Identify which cell holds the provided text, then report its (x, y) central coordinate. 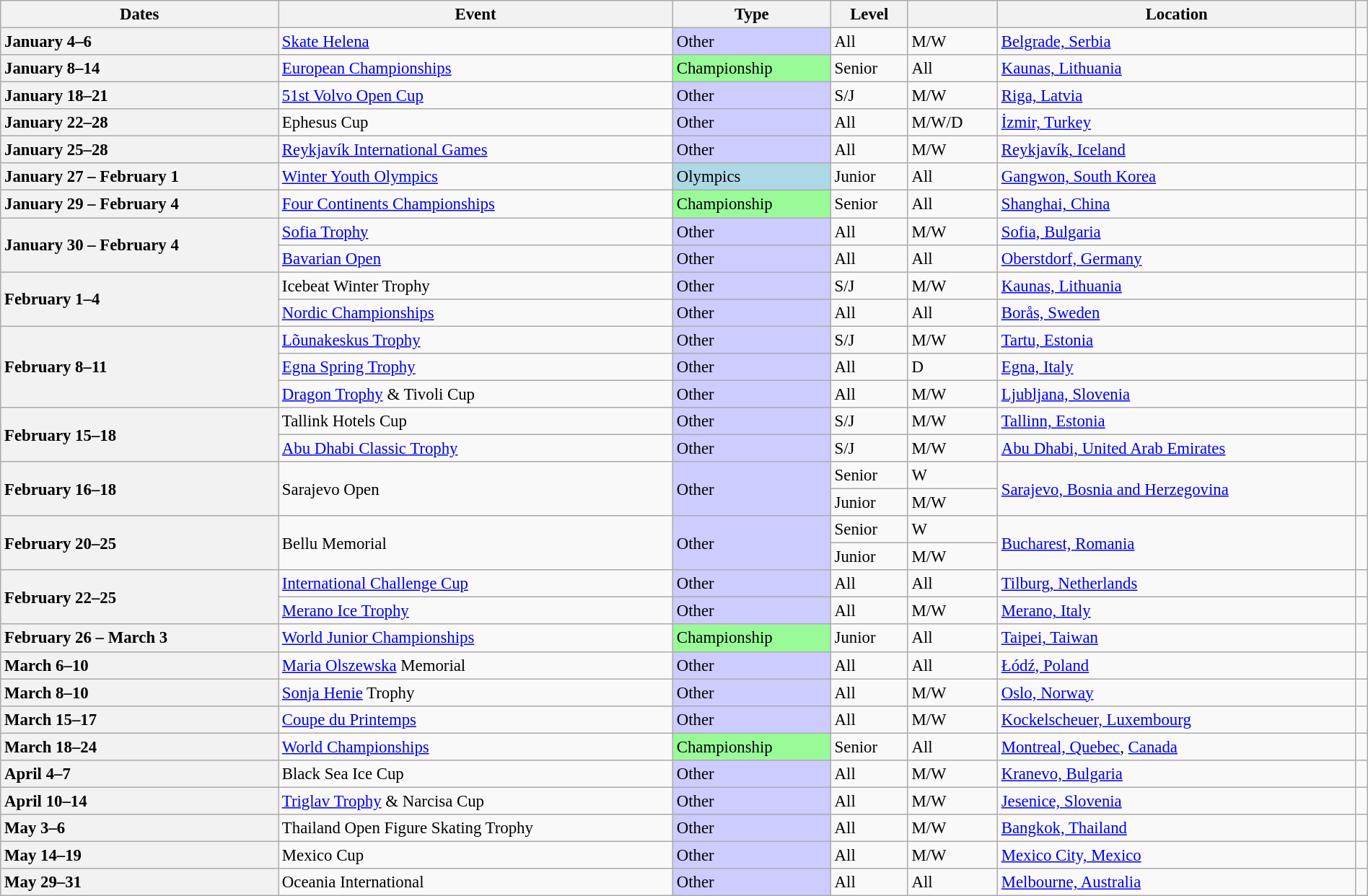
Triglav Trophy & Narcisa Cup (476, 801)
Melbourne, Australia (1176, 882)
February 20–25 (140, 543)
Bellu Memorial (476, 543)
January 30 – February 4 (140, 245)
World Championships (476, 747)
Four Continents Championships (476, 204)
March 15–17 (140, 719)
Location (1176, 14)
April 4–7 (140, 774)
Abu Dhabi, United Arab Emirates (1176, 448)
International Challenge Cup (476, 584)
Icebeat Winter Trophy (476, 286)
Bavarian Open (476, 258)
Level (869, 14)
Reykjavík, Iceland (1176, 150)
Oberstdorf, Germany (1176, 258)
January 25–28 (140, 150)
Thailand Open Figure Skating Trophy (476, 828)
Tallinn, Estonia (1176, 421)
May 29–31 (140, 882)
February 1–4 (140, 299)
January 22–28 (140, 123)
Łódź, Poland (1176, 665)
Coupe du Printemps (476, 719)
Sonja Henie Trophy (476, 693)
Gangwon, South Korea (1176, 177)
Bangkok, Thailand (1176, 828)
Sofia Trophy (476, 232)
Dragon Trophy & Tivoli Cup (476, 394)
Event (476, 14)
Mexico Cup (476, 855)
March 6–10 (140, 665)
D (952, 367)
January 4–6 (140, 42)
Jesenice, Slovenia (1176, 801)
Type (752, 14)
Sofia, Bulgaria (1176, 232)
Dates (140, 14)
Ljubljana, Slovenia (1176, 394)
February 16–18 (140, 489)
Abu Dhabi Classic Trophy (476, 448)
Bucharest, Romania (1176, 543)
April 10–14 (140, 801)
January 29 – February 4 (140, 204)
Egna Spring Trophy (476, 367)
May 3–6 (140, 828)
Kockelscheuer, Luxembourg (1176, 719)
May 14–19 (140, 855)
M/W/D (952, 123)
İzmir, Turkey (1176, 123)
Winter Youth Olympics (476, 177)
Ephesus Cup (476, 123)
Kranevo, Bulgaria (1176, 774)
March 8–10 (140, 693)
Merano, Italy (1176, 611)
Lõunakeskus Trophy (476, 340)
February 8–11 (140, 366)
February 15–18 (140, 434)
January 8–14 (140, 69)
Oslo, Norway (1176, 693)
Belgrade, Serbia (1176, 42)
Olympics (752, 177)
Merano Ice Trophy (476, 611)
Taipei, Taiwan (1176, 638)
European Championships (476, 69)
Riga, Latvia (1176, 96)
February 26 – March 3 (140, 638)
February 22–25 (140, 597)
Egna, Italy (1176, 367)
January 18–21 (140, 96)
Montreal, Quebec, Canada (1176, 747)
Nordic Championships (476, 312)
Tartu, Estonia (1176, 340)
World Junior Championships (476, 638)
Tallink Hotels Cup (476, 421)
January 27 – February 1 (140, 177)
Sarajevo Open (476, 489)
Maria Olszewska Memorial (476, 665)
Shanghai, China (1176, 204)
Sarajevo, Bosnia and Herzegovina (1176, 489)
Mexico City, Mexico (1176, 855)
Oceania International (476, 882)
51st Volvo Open Cup (476, 96)
Skate Helena (476, 42)
Tilburg, Netherlands (1176, 584)
Borås, Sweden (1176, 312)
March 18–24 (140, 747)
Black Sea Ice Cup (476, 774)
Reykjavík International Games (476, 150)
